Capture the cell that displays the provided text and extract its (X, Y) central coordinate. 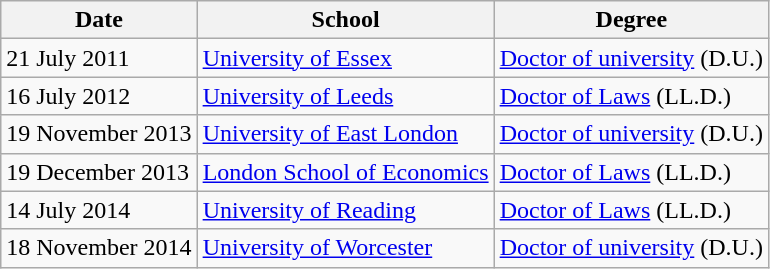
19 December 2013 (99, 172)
18 November 2014 (99, 248)
University of Leeds (346, 96)
16 July 2012 (99, 96)
University of Worcester (346, 248)
Degree (631, 20)
School (346, 20)
University of Reading (346, 210)
Date (99, 20)
21 July 2011 (99, 58)
19 November 2013 (99, 134)
University of Essex (346, 58)
University of East London (346, 134)
14 July 2014 (99, 210)
London School of Economics (346, 172)
